Output the (x, y) coordinate of the center of the cell containing the given text.  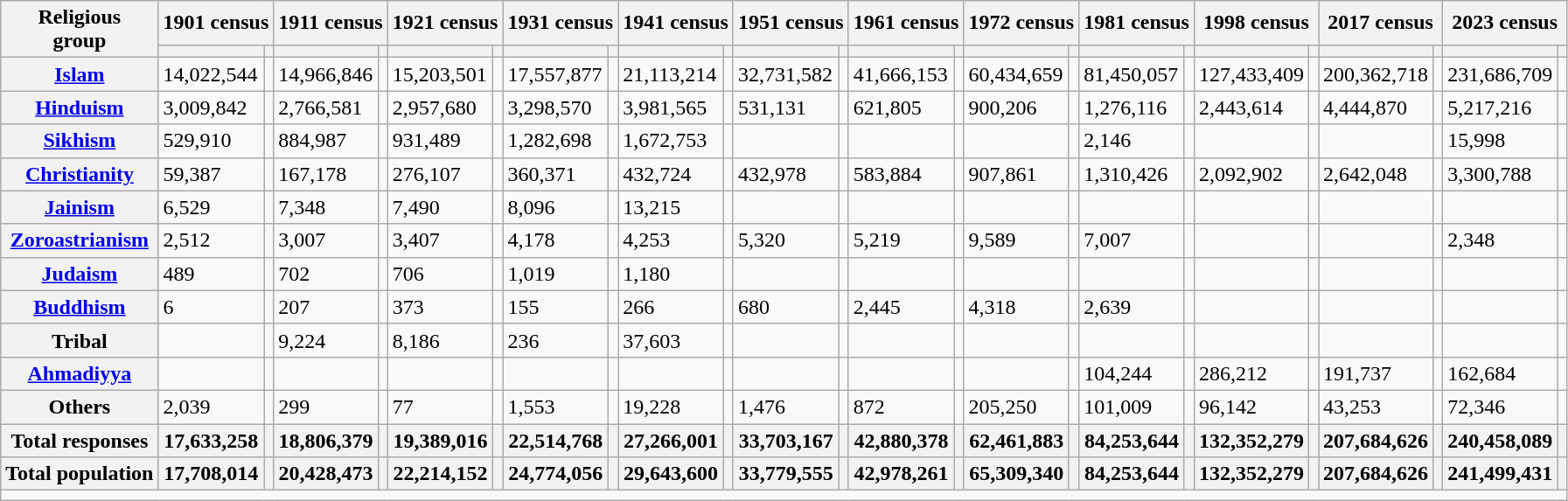
21,113,214 (672, 74)
1,019 (556, 274)
884,987 (325, 141)
27,266,001 (672, 440)
1911 census (331, 23)
15,203,501 (441, 74)
17,708,014 (212, 474)
20,428,473 (325, 474)
1981 census (1137, 23)
Islam (80, 74)
907,861 (1016, 174)
276,107 (441, 174)
155 (556, 307)
9,589 (1016, 240)
62,461,883 (1016, 440)
Hinduism (80, 108)
240,458,089 (1501, 440)
2,957,680 (441, 108)
29,643,600 (672, 474)
531,131 (785, 108)
59,387 (212, 174)
489 (212, 274)
1,276,116 (1132, 108)
1998 census (1256, 23)
8,186 (441, 340)
872 (901, 407)
205,250 (1016, 407)
5,219 (901, 240)
Total responses (80, 440)
18,806,379 (325, 440)
24,774,056 (556, 474)
2,348 (1501, 240)
1,553 (556, 407)
2,445 (901, 307)
1901 census (216, 23)
702 (325, 274)
3,407 (441, 240)
2,039 (212, 407)
207 (325, 307)
680 (785, 307)
17,633,258 (212, 440)
22,514,768 (556, 440)
236 (556, 340)
900,206 (1016, 108)
1,310,426 (1132, 174)
3,007 (325, 240)
7,348 (325, 207)
200,362,718 (1376, 74)
299 (325, 407)
360,371 (556, 174)
41,666,153 (901, 74)
104,244 (1132, 373)
4,444,870 (1376, 108)
2,766,581 (325, 108)
22,214,152 (441, 474)
191,737 (1376, 373)
2,512 (212, 240)
65,309,340 (1016, 474)
1,476 (785, 407)
17,557,877 (556, 74)
1972 census (1021, 23)
2,642,048 (1376, 174)
241,499,431 (1501, 474)
2,092,902 (1251, 174)
14,966,846 (325, 74)
42,880,378 (901, 440)
4,253 (672, 240)
37,603 (672, 340)
2,443,614 (1251, 108)
432,724 (672, 174)
7,490 (441, 207)
Religiousgroup (80, 30)
42,978,261 (901, 474)
286,212 (1251, 373)
72,346 (1501, 407)
Tribal (80, 340)
1951 census (791, 23)
33,779,555 (785, 474)
Ahmadiyya (80, 373)
1,672,753 (672, 141)
81,450,057 (1132, 74)
Jainism (80, 207)
706 (441, 274)
6 (212, 307)
2,146 (1132, 141)
Zoroastrianism (80, 240)
529,910 (212, 141)
1941 census (676, 23)
432,978 (785, 174)
19,228 (672, 407)
127,433,409 (1251, 74)
3,009,842 (212, 108)
3,300,788 (1501, 174)
15,998 (1501, 141)
3,298,570 (556, 108)
1931 census (561, 23)
8,096 (556, 207)
167,178 (325, 174)
Others (80, 407)
Total population (80, 474)
1,282,698 (556, 141)
77 (441, 407)
2017 census (1381, 23)
33,703,167 (785, 440)
60,434,659 (1016, 74)
9,224 (325, 340)
14,022,544 (212, 74)
Sikhism (80, 141)
931,489 (441, 141)
266 (672, 307)
43,253 (1376, 407)
1921 census (445, 23)
4,318 (1016, 307)
101,009 (1132, 407)
2,639 (1132, 307)
2023 census (1505, 23)
1961 census (906, 23)
5,320 (785, 240)
7,007 (1132, 240)
3,981,565 (672, 108)
19,389,016 (441, 440)
162,684 (1501, 373)
Buddhism (80, 307)
Judaism (80, 274)
4,178 (556, 240)
5,217,216 (1501, 108)
13,215 (672, 207)
621,805 (901, 108)
6,529 (212, 207)
Christianity (80, 174)
96,142 (1251, 407)
583,884 (901, 174)
1,180 (672, 274)
231,686,709 (1501, 74)
32,731,582 (785, 74)
373 (441, 307)
